Extract the (x, y) coordinate from the center of the cell holding the provided text.  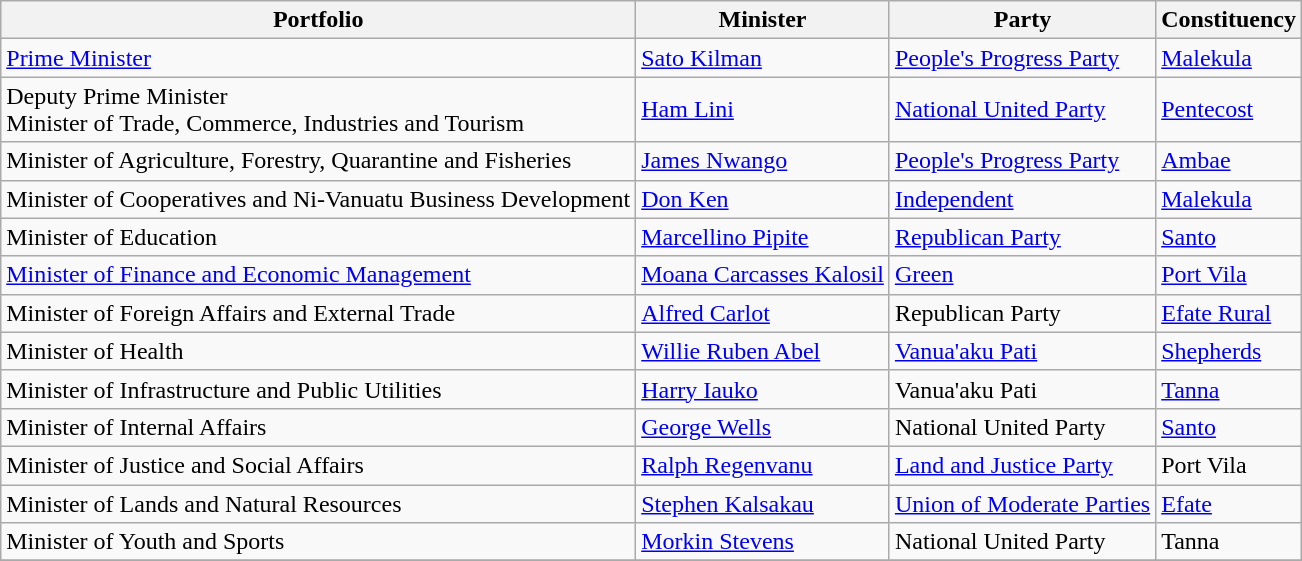
Sato Kilman (763, 58)
Ambae (1229, 161)
Marcellino Pipite (763, 237)
Minister of Youth and Sports (318, 542)
Minister of Education (318, 237)
Minister (763, 20)
George Wells (763, 427)
Ham Lini (763, 110)
Minister of Cooperatives and Ni-Vanuatu Business Development (318, 199)
Prime Minister (318, 58)
Land and Justice Party (1022, 465)
Harry Iauko (763, 389)
Minister of Lands and Natural Resources (318, 503)
Green (1022, 275)
Efate Rural (1229, 313)
Minister of Justice and Social Affairs (318, 465)
Minister of Health (318, 351)
Deputy Prime MinisterMinister of Trade, Commerce, Industries and Tourism (318, 110)
James Nwango (763, 161)
Don Ken (763, 199)
Willie Ruben Abel (763, 351)
Minister of Foreign Affairs and External Trade (318, 313)
Minister of Internal Affairs (318, 427)
Minister of Agriculture, Forestry, Quarantine and Fisheries (318, 161)
Minister of Finance and Economic Management (318, 275)
Independent (1022, 199)
Union of Moderate Parties (1022, 503)
Constituency (1229, 20)
Morkin Stevens (763, 542)
Pentecost (1229, 110)
Portfolio (318, 20)
Shepherds (1229, 351)
Ralph Regenvanu (763, 465)
Alfred Carlot (763, 313)
Moana Carcasses Kalosil (763, 275)
Minister of Infrastructure and Public Utilities (318, 389)
Party (1022, 20)
Stephen Kalsakau (763, 503)
Efate (1229, 503)
